Return the (X, Y) coordinate for the center point of the cell that contains the specified text.  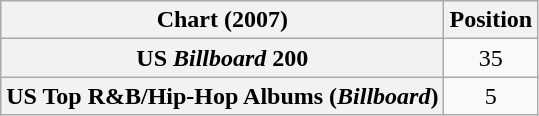
Position (491, 20)
35 (491, 58)
Chart (2007) (222, 20)
US Top R&B/Hip-Hop Albums (Billboard) (222, 96)
5 (491, 96)
US Billboard 200 (222, 58)
